Determine the (x, y) coordinate at the center of the cell enclosing the given text.  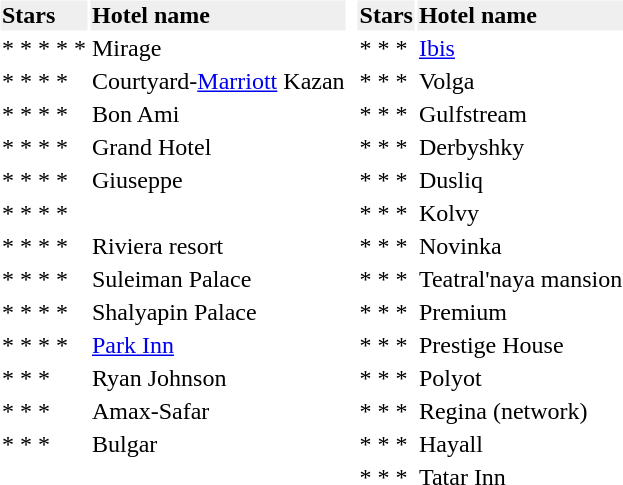
Gulfstream (520, 115)
Suleiman Palace (218, 279)
Teatral'naya mansion (520, 279)
* * * * * (44, 49)
Volga (520, 81)
Shalyapin Palace (218, 313)
Kolvy (520, 213)
Grand Hotel (218, 147)
Bon Ami (218, 115)
Courtyard-Marriott Kazan (218, 81)
Bulgar (218, 445)
Mirage (218, 49)
Novinka (520, 247)
Derbyshky (520, 147)
Regina (network) (520, 411)
Giuseppe (218, 181)
Polyot (520, 379)
Hayall (520, 445)
Amax-Safar (218, 411)
Park Inn (218, 345)
Dusliq (520, 181)
Premium (520, 313)
Prestige House (520, 345)
Riviera resort (218, 247)
Ryan Johnson (218, 379)
Ibis (520, 49)
